Detect which cell encompasses the target text, then output its [x, y] center coordinate. 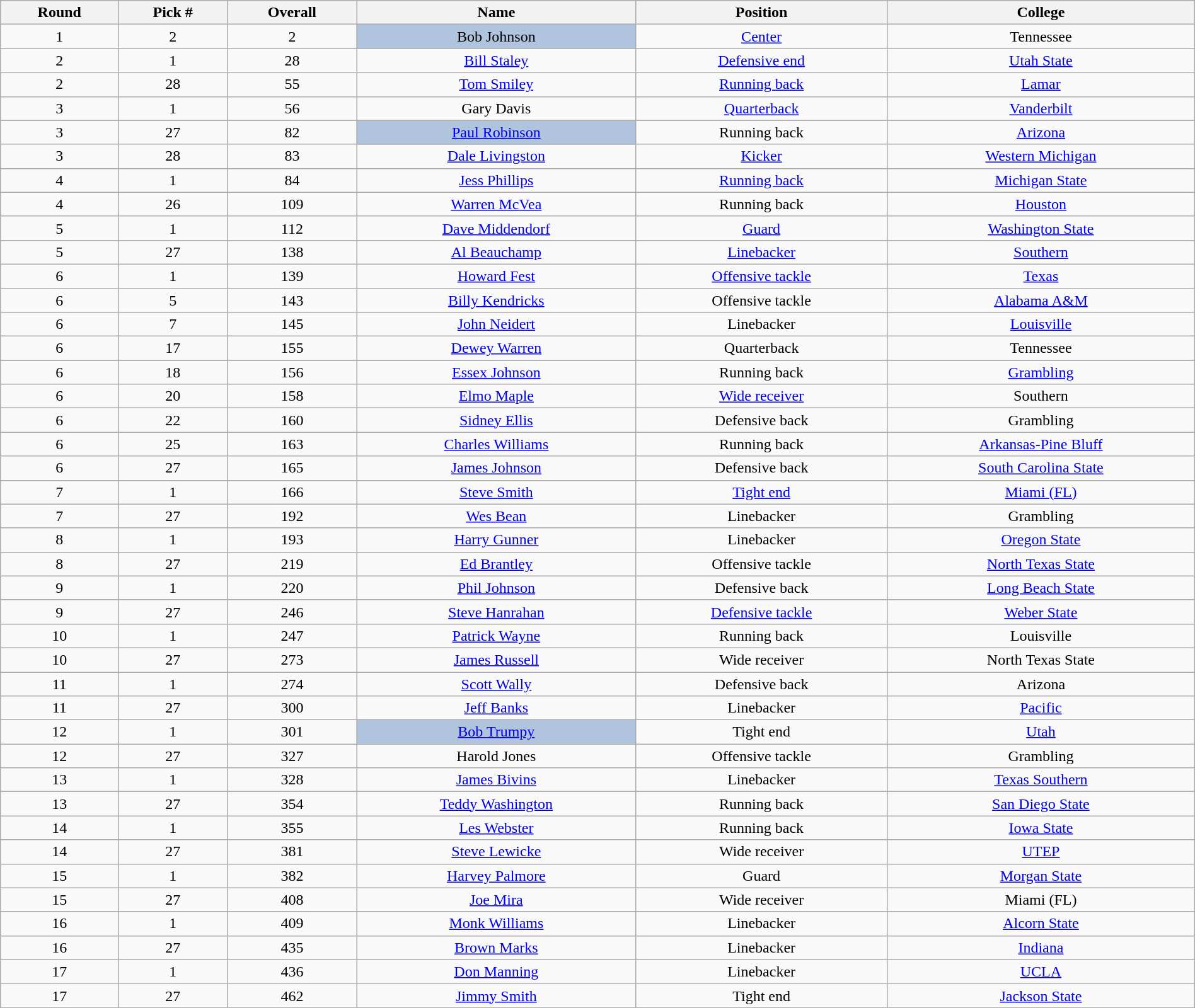
Sidney Ellis [496, 420]
Pacific [1041, 708]
Essex Johnson [496, 372]
155 [292, 348]
UTEP [1041, 852]
Weber State [1041, 612]
Jeff Banks [496, 708]
Les Webster [496, 828]
Warren McVea [496, 204]
436 [292, 971]
301 [292, 732]
Houston [1041, 204]
Steve Lewicke [496, 852]
Harry Gunner [496, 540]
20 [173, 396]
82 [292, 132]
Billy Kendricks [496, 301]
Name [496, 13]
Phil Johnson [496, 588]
Pick # [173, 13]
Utah [1041, 732]
156 [292, 372]
18 [173, 372]
83 [292, 156]
Bob Trumpy [496, 732]
Dale Livingston [496, 156]
Jimmy Smith [496, 995]
247 [292, 636]
Elmo Maple [496, 396]
274 [292, 684]
Round [59, 13]
166 [292, 492]
Ed Brantley [496, 564]
408 [292, 900]
Tom Smiley [496, 84]
163 [292, 444]
Arkansas-Pine Bluff [1041, 444]
138 [292, 252]
Alabama A&M [1041, 301]
55 [292, 84]
25 [173, 444]
Howard Fest [496, 276]
San Diego State [1041, 804]
Bill Staley [496, 60]
Joe Mira [496, 900]
381 [292, 852]
56 [292, 108]
Dave Middendorf [496, 228]
Bob Johnson [496, 37]
Defensive tackle [761, 612]
158 [292, 396]
Harold Jones [496, 756]
Indiana [1041, 948]
James Johnson [496, 468]
219 [292, 564]
Iowa State [1041, 828]
409 [292, 924]
Alcorn State [1041, 924]
Paul Robinson [496, 132]
327 [292, 756]
Texas [1041, 276]
84 [292, 180]
Kicker [761, 156]
Jess Phillips [496, 180]
462 [292, 995]
193 [292, 540]
Center [761, 37]
Texas Southern [1041, 780]
Steve Smith [496, 492]
Vanderbilt [1041, 108]
355 [292, 828]
192 [292, 516]
Michigan State [1041, 180]
UCLA [1041, 971]
Charles Williams [496, 444]
Gary Davis [496, 108]
Defensive end [761, 60]
Western Michigan [1041, 156]
Long Beach State [1041, 588]
James Bivins [496, 780]
435 [292, 948]
Don Manning [496, 971]
165 [292, 468]
300 [292, 708]
Steve Hanrahan [496, 612]
Overall [292, 13]
109 [292, 204]
Oregon State [1041, 540]
Jackson State [1041, 995]
143 [292, 301]
Monk Williams [496, 924]
Brown Marks [496, 948]
Wes Bean [496, 516]
John Neidert [496, 324]
Scott Wally [496, 684]
220 [292, 588]
Teddy Washington [496, 804]
273 [292, 660]
Morgan State [1041, 876]
112 [292, 228]
James Russell [496, 660]
Utah State [1041, 60]
160 [292, 420]
South Carolina State [1041, 468]
328 [292, 780]
22 [173, 420]
26 [173, 204]
Washington State [1041, 228]
Lamar [1041, 84]
354 [292, 804]
139 [292, 276]
Harvey Palmore [496, 876]
Patrick Wayne [496, 636]
145 [292, 324]
Al Beauchamp [496, 252]
College [1041, 13]
Position [761, 13]
Dewey Warren [496, 348]
382 [292, 876]
246 [292, 612]
